Provide the [X, Y] coordinate of the cell's center where the given text is located.  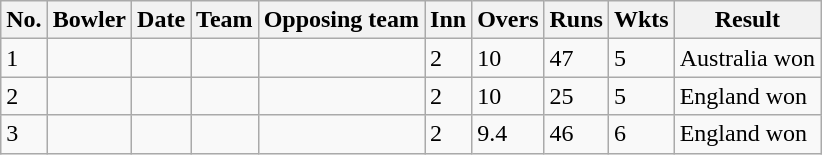
1 [24, 58]
Opposing team [341, 20]
Result [747, 20]
25 [576, 96]
46 [576, 134]
Wkts [641, 20]
Team [225, 20]
Overs [508, 20]
47 [576, 58]
6 [641, 134]
No. [24, 20]
3 [24, 134]
Date [162, 20]
Inn [448, 20]
9.4 [508, 134]
Australia won [747, 58]
Bowler [89, 20]
Runs [576, 20]
